Output the (X, Y) coordinate of the center of the cell containing the given text.  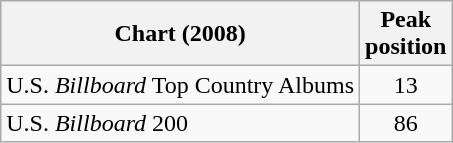
U.S. Billboard 200 (180, 123)
U.S. Billboard Top Country Albums (180, 85)
13 (406, 85)
Peakposition (406, 34)
Chart (2008) (180, 34)
86 (406, 123)
